Pinpoint the cell where the given text exists, returning its [x, y] midpoint coordinate. 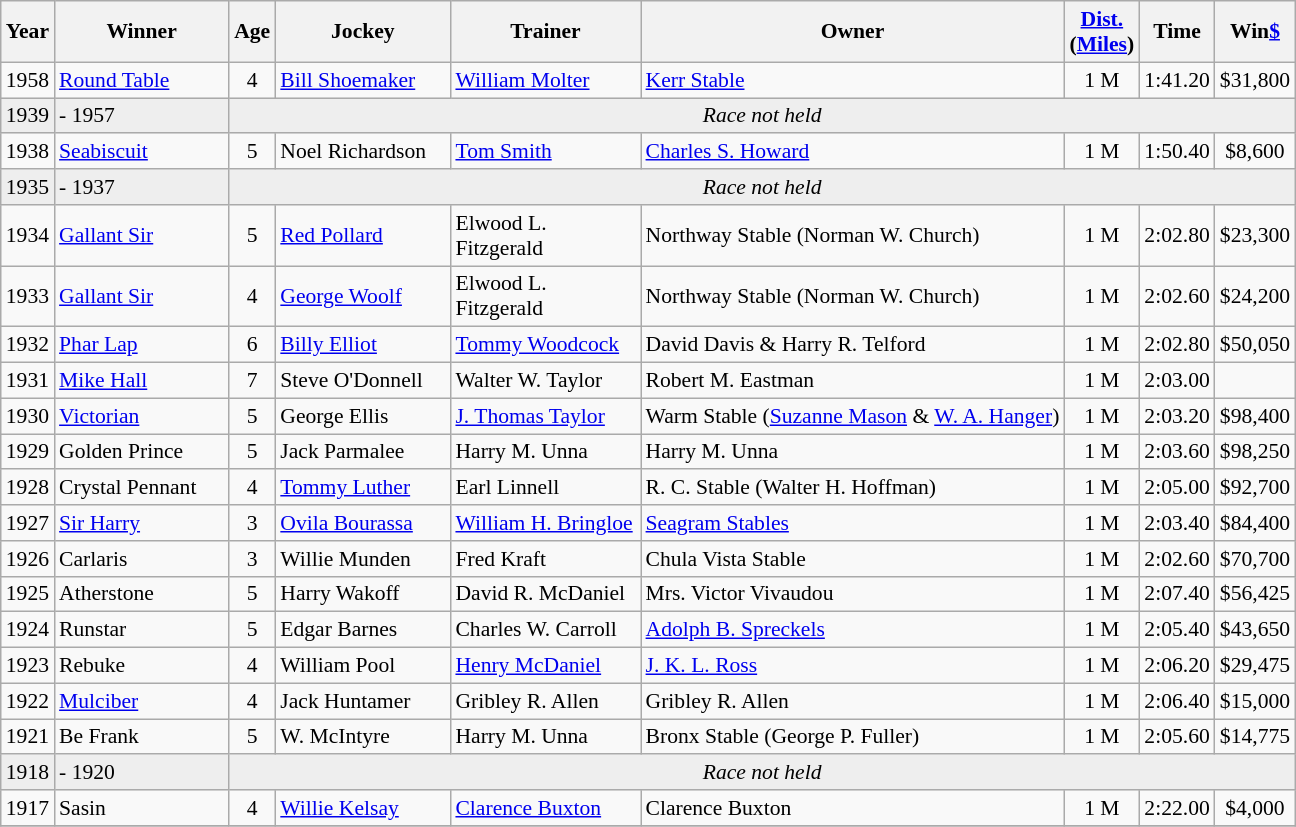
George Woolf [362, 296]
$98,250 [1255, 452]
1927 [28, 523]
Noel Richardson [362, 152]
Mulciber [142, 701]
1925 [28, 594]
Crystal Pennant [142, 488]
Fred Kraft [545, 559]
- 1920 [142, 773]
7 [252, 381]
David R. McDaniel [545, 594]
Jockey [362, 32]
Charles S. Howard [853, 152]
Billy Elliot [362, 345]
Jack Huntamer [362, 701]
Tommy Luther [362, 488]
Earl Linnell [545, 488]
Edgar Barnes [362, 630]
Mrs. Victor Vivaudou [853, 594]
$31,800 [1255, 80]
$84,400 [1255, 523]
1921 [28, 737]
1932 [28, 345]
$24,200 [1255, 296]
Sasin [142, 808]
1935 [28, 187]
Mike Hall [142, 381]
$23,300 [1255, 236]
Carlaris [142, 559]
William Molter [545, 80]
$70,700 [1255, 559]
Age [252, 32]
2:03.40 [1176, 523]
Warm Stable (Suzanne Mason & W. A. Hanger) [853, 416]
2:03.20 [1176, 416]
2:06.40 [1176, 701]
1918 [28, 773]
2:03.60 [1176, 452]
- 1937 [142, 187]
Robert M. Eastman [853, 381]
1923 [28, 666]
Willie Munden [362, 559]
1958 [28, 80]
1929 [28, 452]
6 [252, 345]
1930 [28, 416]
1934 [28, 236]
Harry Wakoff [362, 594]
Ovila Bourassa [362, 523]
Willie Kelsay [362, 808]
1939 [28, 116]
Be Frank [142, 737]
Seabiscuit [142, 152]
R. C. Stable (Walter H. Hoffman) [853, 488]
1924 [28, 630]
1:50.40 [1176, 152]
Trainer [545, 32]
Red Pollard [362, 236]
Walter W. Taylor [545, 381]
2:05.00 [1176, 488]
$50,050 [1255, 345]
William Pool [362, 666]
$15,000 [1255, 701]
$14,775 [1255, 737]
Tommy Woodcock [545, 345]
Kerr Stable [853, 80]
1928 [28, 488]
1926 [28, 559]
J. K. L. Ross [853, 666]
Bronx Stable (George P. Fuller) [853, 737]
1:41.20 [1176, 80]
Charles W. Carroll [545, 630]
David Davis & Harry R. Telford [853, 345]
J. Thomas Taylor [545, 416]
2:22.00 [1176, 808]
W. McIntyre [362, 737]
$4,000 [1255, 808]
2:06.20 [1176, 666]
Winner [142, 32]
Bill Shoemaker [362, 80]
George Ellis [362, 416]
Runstar [142, 630]
2:05.40 [1176, 630]
Atherstone [142, 594]
Steve O'Donnell [362, 381]
$56,425 [1255, 594]
1933 [28, 296]
$92,700 [1255, 488]
- 1957 [142, 116]
Victorian [142, 416]
Tom Smith [545, 152]
1922 [28, 701]
1917 [28, 808]
Henry McDaniel [545, 666]
Rebuke [142, 666]
2:03.00 [1176, 381]
Jack Parmalee [362, 452]
Chula Vista Stable [853, 559]
2:05.60 [1176, 737]
1938 [28, 152]
$98,400 [1255, 416]
Time [1176, 32]
Win$ [1255, 32]
Golden Prince [142, 452]
$43,650 [1255, 630]
Owner [853, 32]
Year [28, 32]
Dist. (Miles) [1102, 32]
Phar Lap [142, 345]
Seagram Stables [853, 523]
Adolph B. Spreckels [853, 630]
Sir Harry [142, 523]
2:07.40 [1176, 594]
1931 [28, 381]
$29,475 [1255, 666]
William H. Bringloe [545, 523]
$8,600 [1255, 152]
Round Table [142, 80]
